Find where the given text appears and provide that cell's center as [X, Y] coordinate. 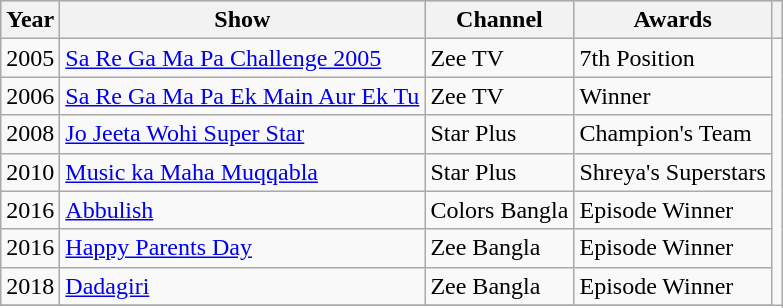
2010 [30, 172]
Shreya's Superstars [672, 172]
Channel [500, 20]
Music ka Maha Muqqabla [242, 172]
2018 [30, 286]
2008 [30, 134]
Sa Re Ga Ma Pa Challenge 2005 [242, 58]
Jo Jeeta Wohi Super Star [242, 134]
2005 [30, 58]
2006 [30, 96]
Sa Re Ga Ma Pa Ek Main Aur Ek Tu [242, 96]
Colors Bangla [500, 210]
Winner [672, 96]
Champion's Team [672, 134]
Dadagiri [242, 286]
Year [30, 20]
Show [242, 20]
Abbulish [242, 210]
Awards [672, 20]
7th Position [672, 58]
Happy Parents Day [242, 248]
